Detect which cell encompasses the target text, then output its (X, Y) center coordinate. 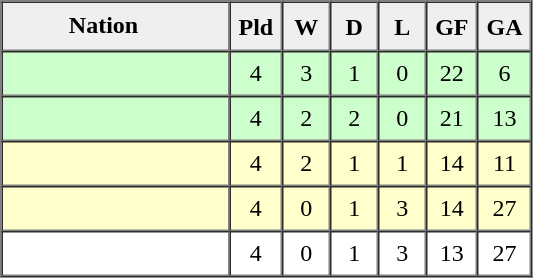
W (306, 27)
6 (505, 74)
L (402, 27)
21 (452, 118)
22 (452, 74)
Nation (116, 27)
GF (452, 27)
D (354, 27)
Pld (256, 27)
11 (505, 164)
GA (505, 27)
